For the text-containing cell, return its midpoint in [X, Y] coordinate format. 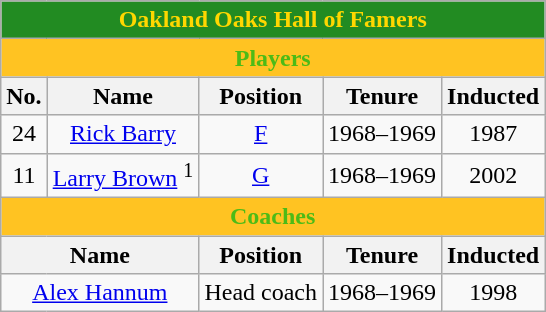
Alex Hannum [100, 293]
11 [24, 176]
G [261, 176]
Coaches [273, 217]
Head coach [261, 293]
F [261, 134]
Rick Barry [123, 134]
2002 [494, 176]
Larry Brown 1 [123, 176]
Players [273, 58]
1998 [494, 293]
24 [24, 134]
No. [24, 96]
1987 [494, 134]
Oakland Oaks Hall of Famers [273, 20]
